Return the [x, y] coordinate for the center point of the cell that contains the specified text.  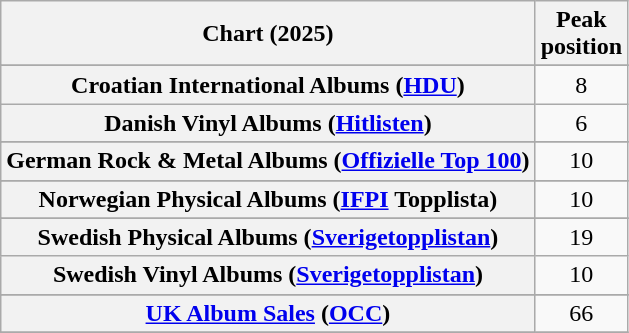
German Rock & Metal Albums (Offizielle Top 100) [268, 161]
Peakposition [581, 34]
6 [581, 123]
Swedish Physical Albums (Sverigetopplistan) [268, 237]
19 [581, 237]
Swedish Vinyl Albums (Sverigetopplistan) [268, 275]
Norwegian Physical Albums (IFPI Topplista) [268, 199]
Chart (2025) [268, 34]
UK Album Sales (OCC) [268, 313]
Danish Vinyl Albums (Hitlisten) [268, 123]
8 [581, 85]
66 [581, 313]
Croatian International Albums (HDU) [268, 85]
